Extract the [x, y] coordinate from the center of the cell holding the provided text.  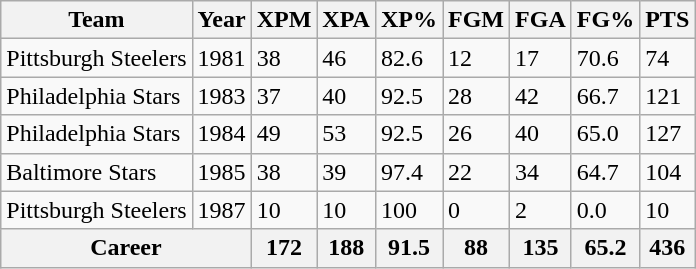
74 [668, 58]
66.7 [605, 96]
97.4 [408, 172]
XPA [346, 20]
100 [408, 210]
Team [96, 20]
22 [476, 172]
188 [346, 248]
46 [346, 58]
121 [668, 96]
FG% [605, 20]
88 [476, 248]
39 [346, 172]
49 [284, 134]
Year [222, 20]
26 [476, 134]
Career [126, 248]
42 [541, 96]
1984 [222, 134]
1983 [222, 96]
Baltimore Stars [96, 172]
12 [476, 58]
0.0 [605, 210]
0 [476, 210]
53 [346, 134]
34 [541, 172]
17 [541, 58]
70.6 [605, 58]
65.2 [605, 248]
XP% [408, 20]
FGA [541, 20]
1987 [222, 210]
436 [668, 248]
37 [284, 96]
FGM [476, 20]
172 [284, 248]
127 [668, 134]
1985 [222, 172]
64.7 [605, 172]
28 [476, 96]
135 [541, 248]
2 [541, 210]
65.0 [605, 134]
XPM [284, 20]
PTS [668, 20]
104 [668, 172]
82.6 [408, 58]
91.5 [408, 248]
1981 [222, 58]
